Return (x, y) of the center of cell containing provided text 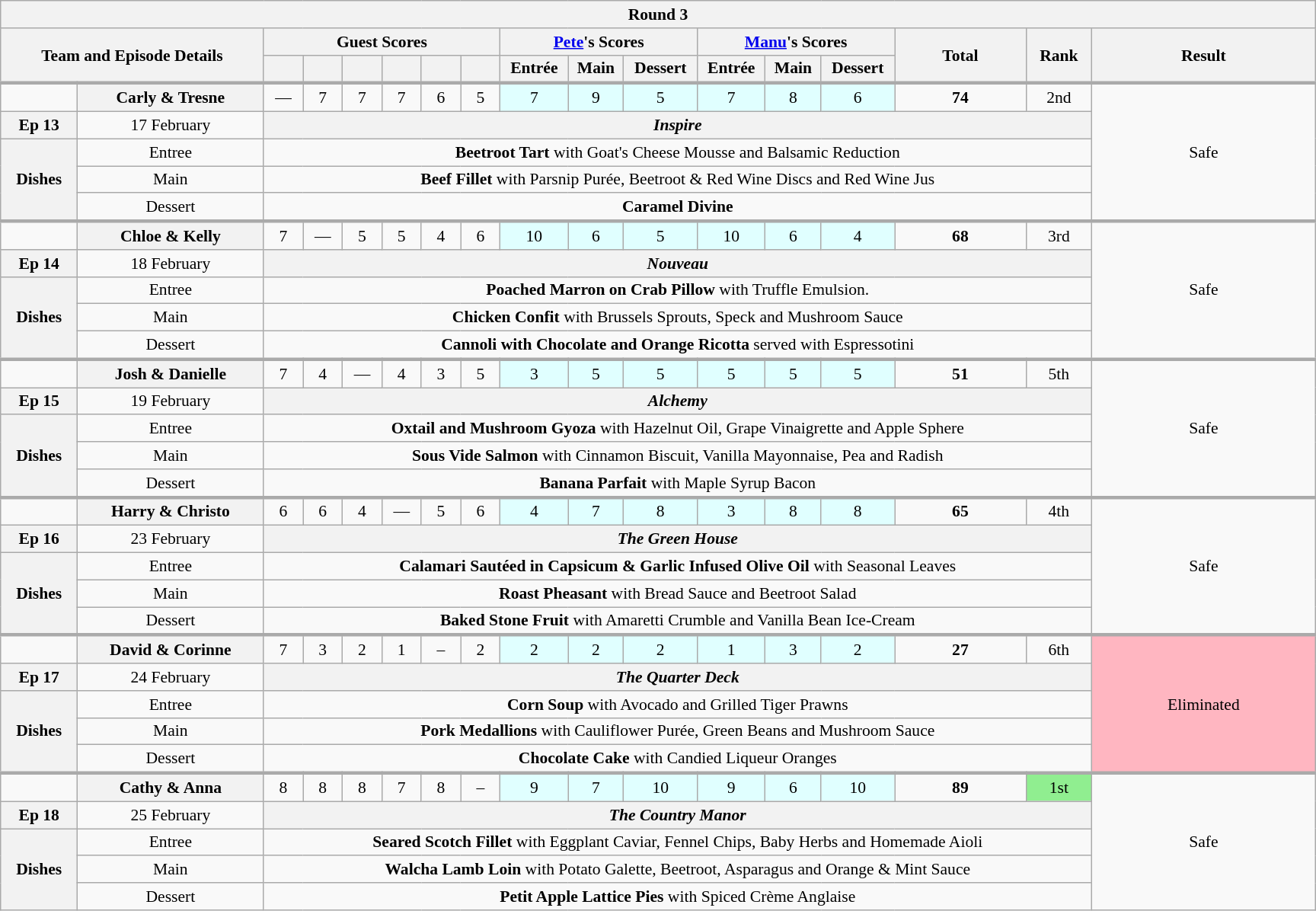
Calamari Sautéed in Capsicum & Garlic Infused Olive Oil with Seasonal Leaves (678, 567)
Pork Medallions with Cauliflower Purée, Green Beans and Mushroom Sauce (678, 731)
51 (961, 373)
Nouveau (678, 264)
Corn Soup with Avocado and Grilled Tiger Prawns (678, 705)
Caramel Divine (678, 207)
Petit Apple Lattice Pies with Spiced Crème Anglaise (678, 897)
18 February (171, 264)
Ep 15 (40, 401)
Manu's Scores (797, 42)
Seared Scotch Fillet with Eggplant Caviar, Fennel Chips, Baby Herbs and Homemade Aioli (678, 842)
Poached Marron on Crab Pillow with Truffle Emulsion. (678, 290)
Round 3 (658, 14)
Banana Parfait with Maple Syrup Bacon (678, 483)
Chloe & Kelly (171, 236)
Guest Scores (382, 42)
3rd (1059, 236)
Beef Fillet with Parsnip Purée, Beetroot & Red Wine Discs and Red Wine Jus (678, 180)
65 (961, 512)
89 (961, 788)
Rank (1059, 56)
Result (1204, 56)
24 February (171, 677)
Sous Vide Salmon with Cinnamon Biscuit, Vanilla Mayonnaise, Pea and Radish (678, 455)
Chicken Confit with Brussels Sprouts, Speck and Mushroom Sauce (678, 318)
25 February (171, 815)
27 (961, 649)
Inspire (678, 126)
74 (961, 97)
Carly & Tresne (171, 97)
4th (1059, 512)
Walcha Lamb Loin with Potato Galette, Beetroot, Asparagus and Orange & Mint Sauce (678, 870)
68 (961, 236)
Ep 16 (40, 539)
Ep 13 (40, 126)
Beetroot Tart with Goat's Cheese Mousse and Balsamic Reduction (678, 152)
Cathy & Anna (171, 788)
2nd (1059, 97)
Total (961, 56)
Alchemy (678, 401)
Pete's Scores (599, 42)
Team and Episode Details (133, 56)
5th (1059, 373)
1st (1059, 788)
Josh & Danielle (171, 373)
Baked Stone Fruit with Amaretti Crumble and Vanilla Bean Ice-Cream (678, 622)
Roast Pheasant with Bread Sauce and Beetroot Salad (678, 593)
19 February (171, 401)
The Green House (678, 539)
Eliminated (1204, 704)
The Country Manor (678, 815)
Harry & Christo (171, 512)
Chocolate Cake with Candied Liqueur Oranges (678, 759)
17 February (171, 126)
23 February (171, 539)
David & Corinne (171, 649)
Ep 14 (40, 264)
Oxtail and Mushroom Gyoza with Hazelnut Oil, Grape Vinaigrette and Apple Sphere (678, 429)
Cannoli with Chocolate and Orange Ricotta served with Espressotini (678, 346)
6th (1059, 649)
Ep 17 (40, 677)
Ep 18 (40, 815)
The Quarter Deck (678, 677)
